Detect which cell encompasses the target text, then output its [x, y] center coordinate. 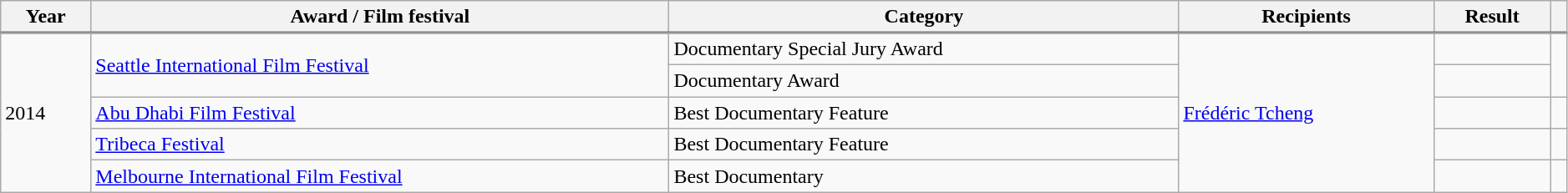
Best Documentary [924, 176]
Melbourne International Film Festival [380, 176]
2014 [46, 113]
Tribeca Festival [380, 145]
Frédéric Tcheng [1307, 113]
Result [1492, 17]
Recipients [1307, 17]
Category [924, 17]
Year [46, 17]
Award / Film festival [380, 17]
Documentary Special Jury Award [924, 49]
Abu Dhabi Film Festival [380, 113]
Documentary Award [924, 81]
Seattle International Film Festival [380, 65]
